Output the [X, Y] coordinate of the center of the cell containing the given text.  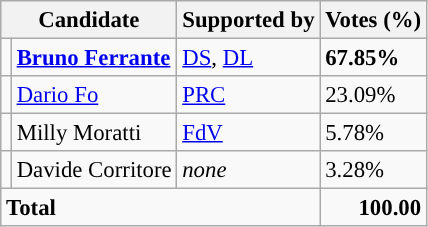
Candidate [89, 20]
PRC [248, 95]
Dario Fo [94, 95]
FdV [248, 133]
DS, DL [248, 58]
3.28% [374, 170]
23.09% [374, 95]
Davide Corritore [94, 170]
100.00 [374, 208]
Milly Moratti [94, 133]
Total [160, 208]
67.85% [374, 58]
none [248, 170]
Supported by [248, 20]
Bruno Ferrante [94, 58]
5.78% [374, 133]
Votes (%) [374, 20]
